Detect which cell encompasses the target text, then output its [x, y] center coordinate. 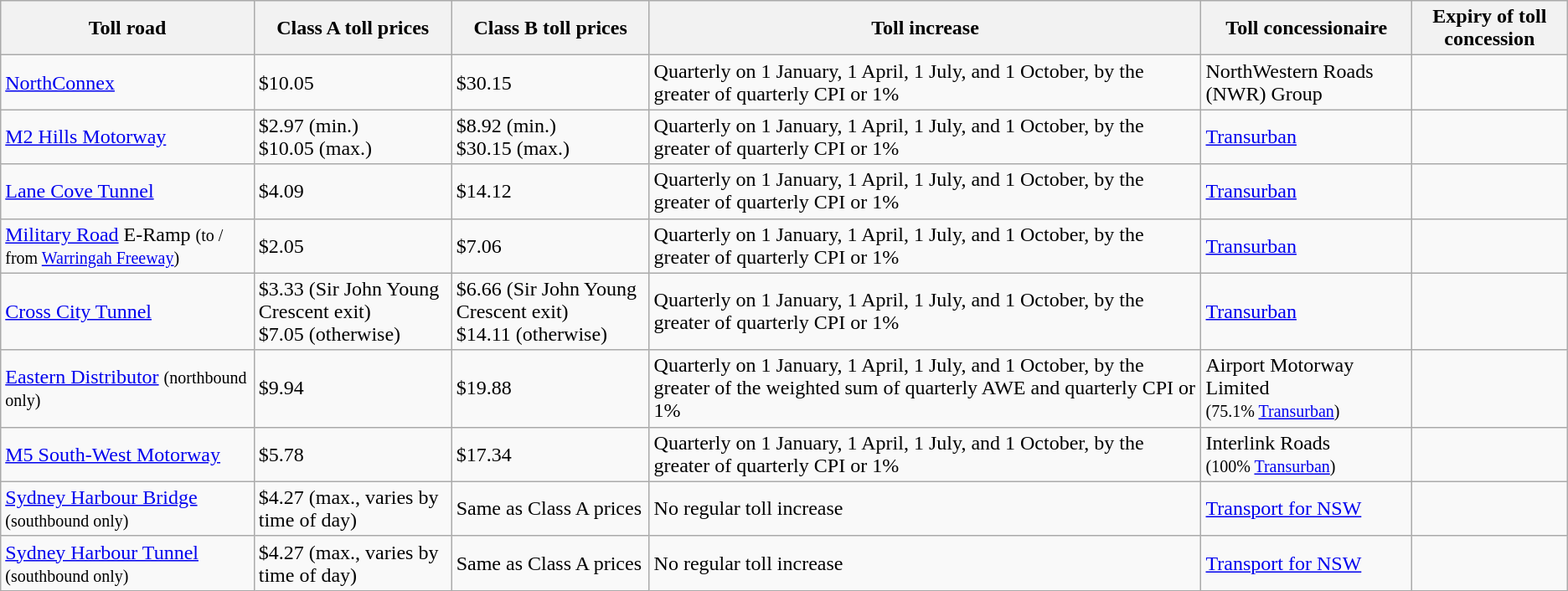
Military Road E-Ramp (to / from Warringah Freeway) [127, 246]
NorthWestern Roads (NWR) Group [1307, 82]
$5.78 [353, 454]
Cross City Tunnel [127, 311]
$9.94 [353, 388]
Sydney Harbour Tunnel (southbound only) [127, 563]
$6.66 (Sir John Young Crescent exit)$14.11 (otherwise) [550, 311]
$2.05 [353, 246]
Sydney Harbour Bridge (southbound only) [127, 509]
Eastern Distributor (northbound only) [127, 388]
Expiry of toll concession [1489, 28]
$19.88 [550, 388]
Toll increase [925, 28]
$14.12 [550, 191]
Lane Cove Tunnel [127, 191]
$30.15 [550, 82]
Class A toll prices [353, 28]
$17.34 [550, 454]
$4.09 [353, 191]
NorthConnex [127, 82]
Airport Motorway Limited(75.1% Transurban) [1307, 388]
Class B toll prices [550, 28]
Toll road [127, 28]
$10.05 [353, 82]
Interlink Roads(100% Transurban) [1307, 454]
Toll concessionaire [1307, 28]
M5 South-West Motorway [127, 454]
M2 Hills Motorway [127, 137]
$2.97 (min.)$10.05 (max.) [353, 137]
$3.33 (Sir John Young Crescent exit)$7.05 (otherwise) [353, 311]
$7.06 [550, 246]
Quarterly on 1 January, 1 April, 1 July, and 1 October, by the greater of the weighted sum of quarterly AWE and quarterly CPI or 1% [925, 388]
$8.92 (min.)$30.15 (max.) [550, 137]
